Identify which cell holds the provided text, then report its (X, Y) central coordinate. 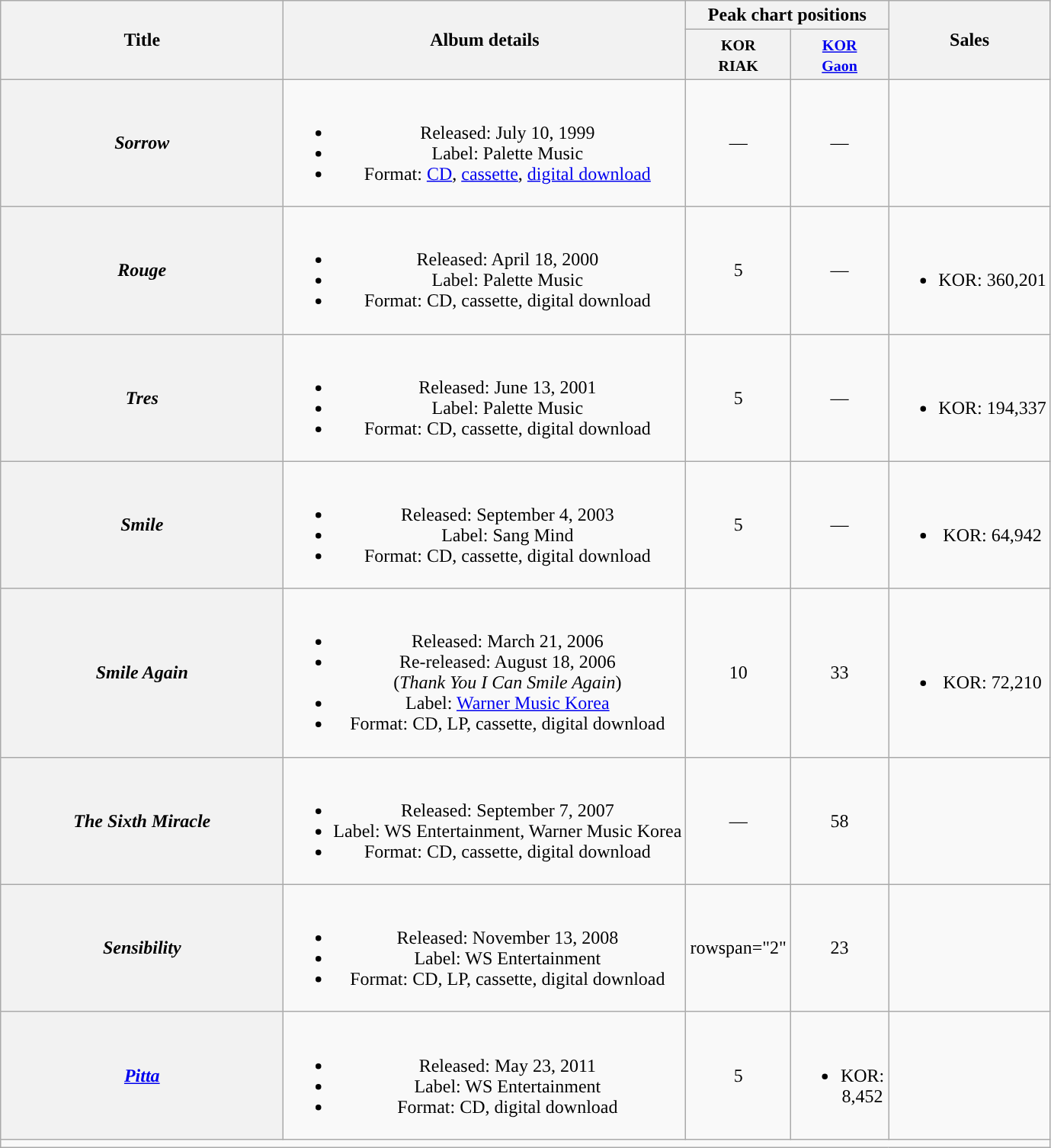
KOR: 8,452 (839, 1075)
Smile Again (142, 672)
10 (739, 672)
33 (839, 672)
Title (142, 40)
The Sixth Miracle (142, 820)
Sales (969, 40)
Released: July 10, 1999Label: Palette MusicFormat: CD, cassette, digital download (485, 143)
Smile (142, 524)
Sorrow (142, 143)
Sensibility (142, 948)
KOR: 194,337 (969, 398)
Tres (142, 398)
rowspan="2" (739, 948)
Released: November 13, 2008Label: WS EntertainmentFormat: CD, LP, cassette, digital download (485, 948)
58 (839, 820)
Released: June 13, 2001Label: Palette MusicFormat: CD, cassette, digital download (485, 398)
Released: September 7, 2007Label: WS Entertainment, Warner Music KoreaFormat: CD, cassette, digital download (485, 820)
KORRIAK (739, 55)
Pitta (142, 1075)
23 (839, 948)
Album details (485, 40)
Peak chart positions (787, 15)
KOR: 360,201 (969, 270)
KORGaon (839, 55)
Released: April 18, 2000Label: Palette MusicFormat: CD, cassette, digital download (485, 270)
KOR: 72,210 (969, 672)
Rouge (142, 270)
Released: September 4, 2003Label: Sang MindFormat: CD, cassette, digital download (485, 524)
Released: March 21, 2006Re-released: August 18, 2006(Thank You I Can Smile Again)Label: Warner Music KoreaFormat: CD, LP, cassette, digital download (485, 672)
KOR: 64,942 (969, 524)
Released: May 23, 2011Label: WS EntertainmentFormat: CD, digital download (485, 1075)
